Find where the given text appears and provide that cell's center as [X, Y] coordinate. 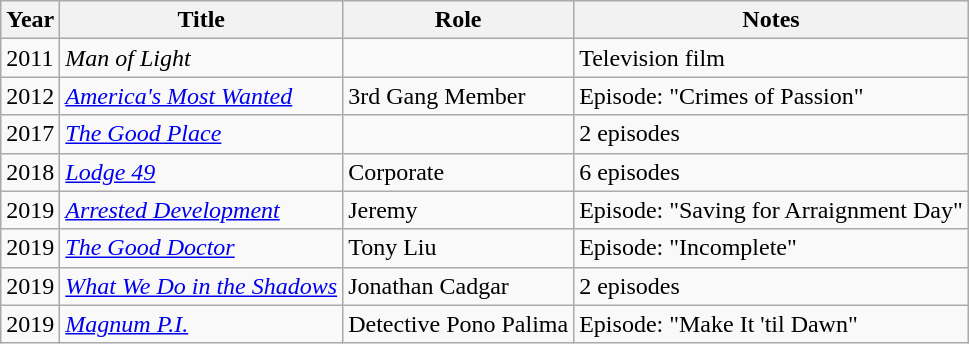
Arrested Development [202, 210]
Magnum P.I. [202, 324]
Lodge 49 [202, 172]
2012 [30, 96]
Television film [772, 58]
3rd Gang Member [458, 96]
What We Do in the Shadows [202, 286]
The Good Place [202, 134]
Man of Light [202, 58]
Detective Pono Palima [458, 324]
The Good Doctor [202, 248]
Role [458, 20]
Episode: "Saving for Arraignment Day" [772, 210]
America's Most Wanted [202, 96]
2018 [30, 172]
Notes [772, 20]
Corporate [458, 172]
Tony Liu [458, 248]
Episode: "Incomplete" [772, 248]
Title [202, 20]
Jonathan Cadgar [458, 286]
6 episodes [772, 172]
Jeremy [458, 210]
Episode: "Make It 'til Dawn" [772, 324]
Year [30, 20]
Episode: "Crimes of Passion" [772, 96]
2011 [30, 58]
2017 [30, 134]
